Capture the cell that displays the provided text and extract its (x, y) central coordinate. 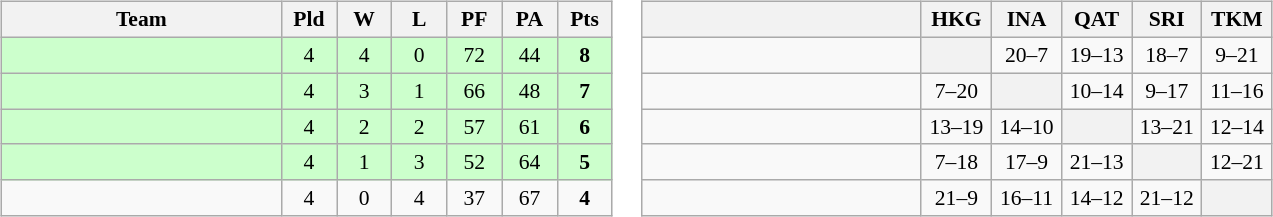
52 (474, 162)
9–21 (1237, 55)
INA (1026, 20)
21–12 (1167, 198)
14–12 (1097, 198)
21–9 (956, 198)
19–13 (1097, 55)
44 (530, 55)
13–19 (956, 127)
37 (474, 198)
SRI (1167, 20)
66 (474, 91)
5 (584, 162)
7 (584, 91)
48 (530, 91)
Pts (584, 20)
67 (530, 198)
18–7 (1167, 55)
10–14 (1097, 91)
HKG (956, 20)
16–11 (1026, 198)
72 (474, 55)
21–13 (1097, 162)
9–17 (1167, 91)
17–9 (1026, 162)
8 (584, 55)
7–20 (956, 91)
Pld (308, 20)
W (364, 20)
12–21 (1237, 162)
6 (584, 127)
57 (474, 127)
11–16 (1237, 91)
QAT (1097, 20)
Team (141, 20)
PF (474, 20)
14–10 (1026, 127)
TKM (1237, 20)
20–7 (1026, 55)
12–14 (1237, 127)
61 (530, 127)
L (420, 20)
PA (530, 20)
13–21 (1167, 127)
64 (530, 162)
7–18 (956, 162)
